Capture the cell that displays the provided text and extract its (X, Y) central coordinate. 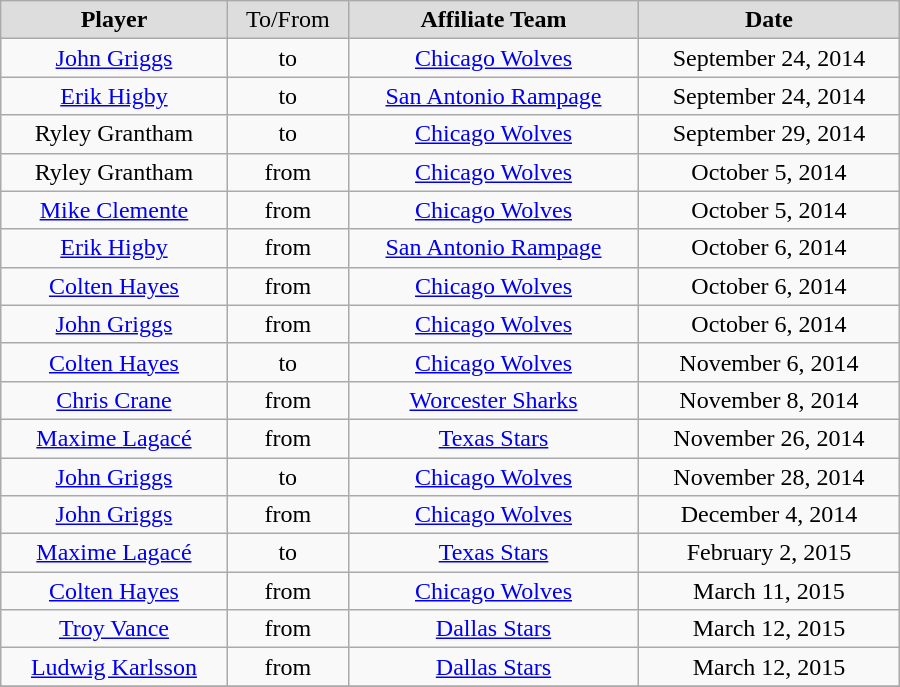
Player (114, 20)
November 26, 2014 (770, 438)
Ludwig Karlsson (114, 667)
November 8, 2014 (770, 400)
Date (770, 20)
December 4, 2014 (770, 515)
Chris Crane (114, 400)
Worcester Sharks (493, 400)
September 29, 2014 (770, 134)
Mike Clemente (114, 210)
Troy Vance (114, 629)
Affiliate Team (493, 20)
February 2, 2015 (770, 553)
November 28, 2014 (770, 477)
November 6, 2014 (770, 362)
March 11, 2015 (770, 591)
To/From (288, 20)
